Scan for the cell matching the given text and deliver its (X, Y) coordinate at center. 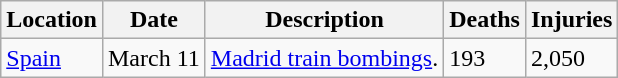
2,050 (571, 58)
193 (485, 58)
Location (52, 20)
Injuries (571, 20)
March 11 (154, 58)
Date (154, 20)
Spain (52, 58)
Madrid train bombings. (324, 58)
Description (324, 20)
Deaths (485, 20)
